Return [x, y] of the center of cell containing provided text 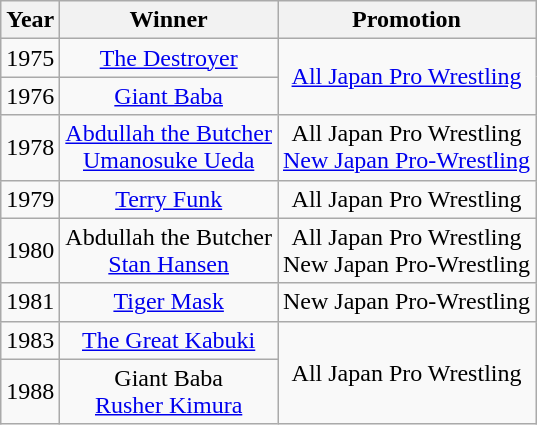
New Japan Pro-Wrestling [407, 302]
Giant BabaRusher Kimura [169, 392]
Abdullah the ButcherUmanosuke Ueda [169, 148]
The Great Kabuki [169, 340]
Year [30, 20]
Terry Funk [169, 199]
The Destroyer [169, 58]
1980 [30, 250]
1979 [30, 199]
Abdullah the ButcherStan Hansen [169, 250]
1983 [30, 340]
1988 [30, 392]
Tiger Mask [169, 302]
1981 [30, 302]
Promotion [407, 20]
1978 [30, 148]
Giant Baba [169, 96]
1976 [30, 96]
Winner [169, 20]
1975 [30, 58]
